Capture the cell that displays the provided text and extract its [X, Y] central coordinate. 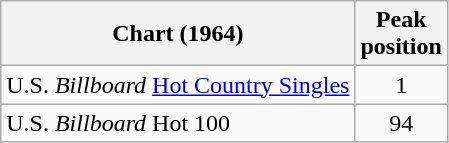
1 [401, 85]
Peakposition [401, 34]
U.S. Billboard Hot Country Singles [178, 85]
Chart (1964) [178, 34]
94 [401, 123]
U.S. Billboard Hot 100 [178, 123]
